Return the (X, Y) coordinate for the center point of the cell that contains the specified text.  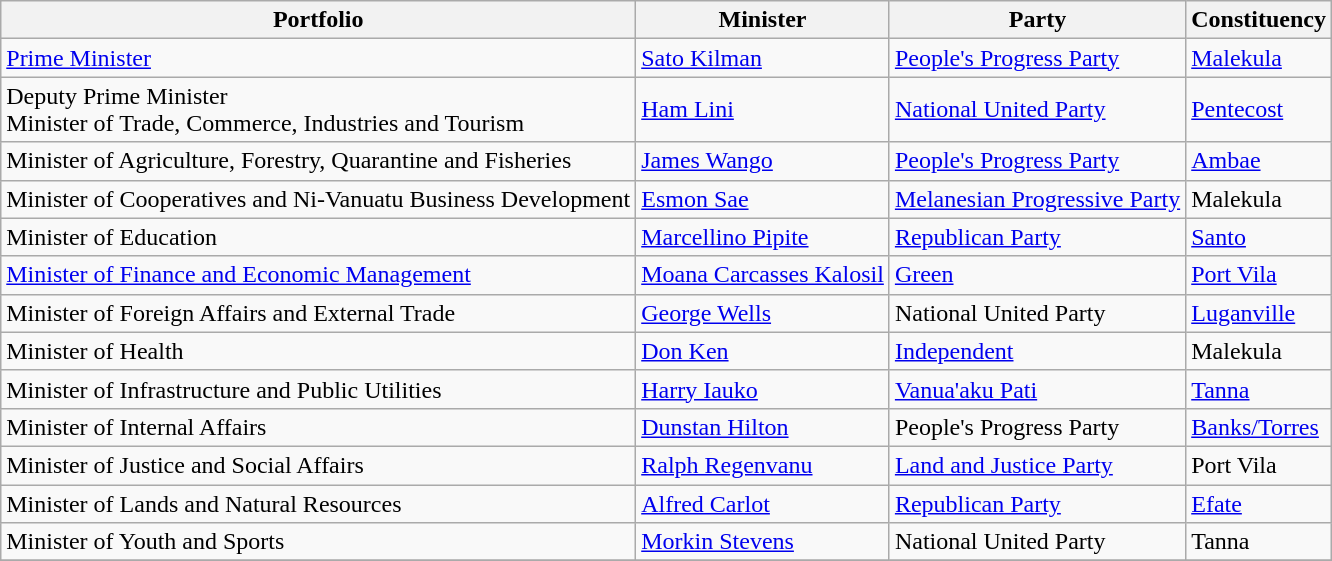
Sato Kilman (763, 58)
Minister of Infrastructure and Public Utilities (318, 389)
Green (1037, 275)
Minister of Foreign Affairs and External Trade (318, 313)
Portfolio (318, 20)
Moana Carcasses Kalosil (763, 275)
Esmon Sae (763, 199)
Independent (1037, 351)
Party (1037, 20)
Minister of Internal Affairs (318, 427)
Minister of Youth and Sports (318, 542)
Vanua'aku Pati (1037, 389)
Pentecost (1259, 110)
Morkin Stevens (763, 542)
Minister of Finance and Economic Management (318, 275)
Constituency (1259, 20)
Land and Justice Party (1037, 465)
Deputy Prime MinisterMinister of Trade, Commerce, Industries and Tourism (318, 110)
Minister of Education (318, 237)
Santo (1259, 237)
Alfred Carlot (763, 503)
Minister (763, 20)
Minister of Agriculture, Forestry, Quarantine and Fisheries (318, 161)
Ralph Regenvanu (763, 465)
Prime Minister (318, 58)
James Wango (763, 161)
Minister of Justice and Social Affairs (318, 465)
Ham Lini (763, 110)
Minister of Cooperatives and Ni-Vanuatu Business Development (318, 199)
Harry Iauko (763, 389)
Minister of Lands and Natural Resources (318, 503)
Don Ken (763, 351)
Banks/Torres (1259, 427)
Melanesian Progressive Party (1037, 199)
Ambae (1259, 161)
George Wells (763, 313)
Dunstan Hilton (763, 427)
Minister of Health (318, 351)
Efate (1259, 503)
Marcellino Pipite (763, 237)
Luganville (1259, 313)
